Output the (X, Y) coordinate of the center of the cell containing the given text.  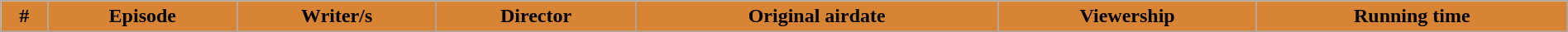
Episode (142, 16)
Viewership (1127, 16)
Running time (1412, 16)
Writer/s (337, 16)
# (25, 16)
Original airdate (816, 16)
Director (536, 16)
